Capture the cell that displays the provided text and extract its (X, Y) central coordinate. 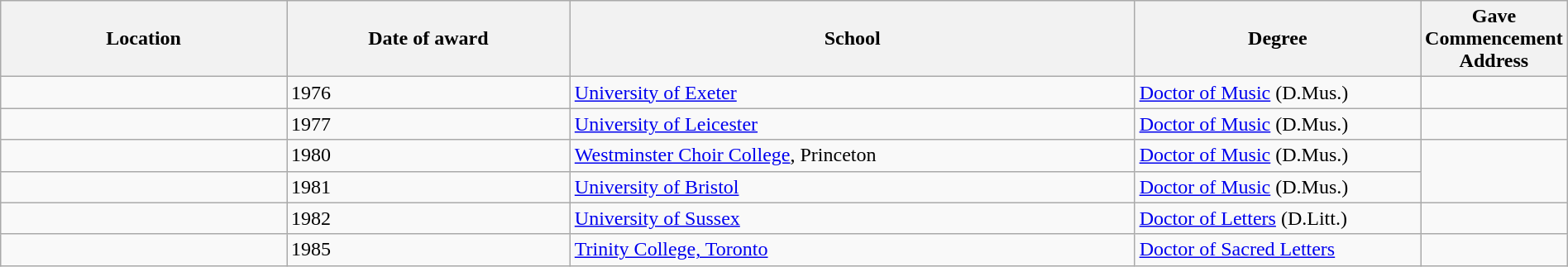
Location (144, 39)
Doctor of Letters (D.Litt.) (1277, 218)
1977 (428, 124)
Gave Commencement Address (1494, 39)
1980 (428, 155)
University of Exeter (852, 93)
School (852, 39)
1985 (428, 250)
University of Bristol (852, 187)
Westminster Choir College, Princeton (852, 155)
Date of award (428, 39)
1982 (428, 218)
Trinity College, Toronto (852, 250)
Doctor of Sacred Letters (1277, 250)
1981 (428, 187)
University of Sussex (852, 218)
1976 (428, 93)
Degree (1277, 39)
University of Leicester (852, 124)
